Return the (X, Y) coordinate for the center point of the cell that contains the specified text.  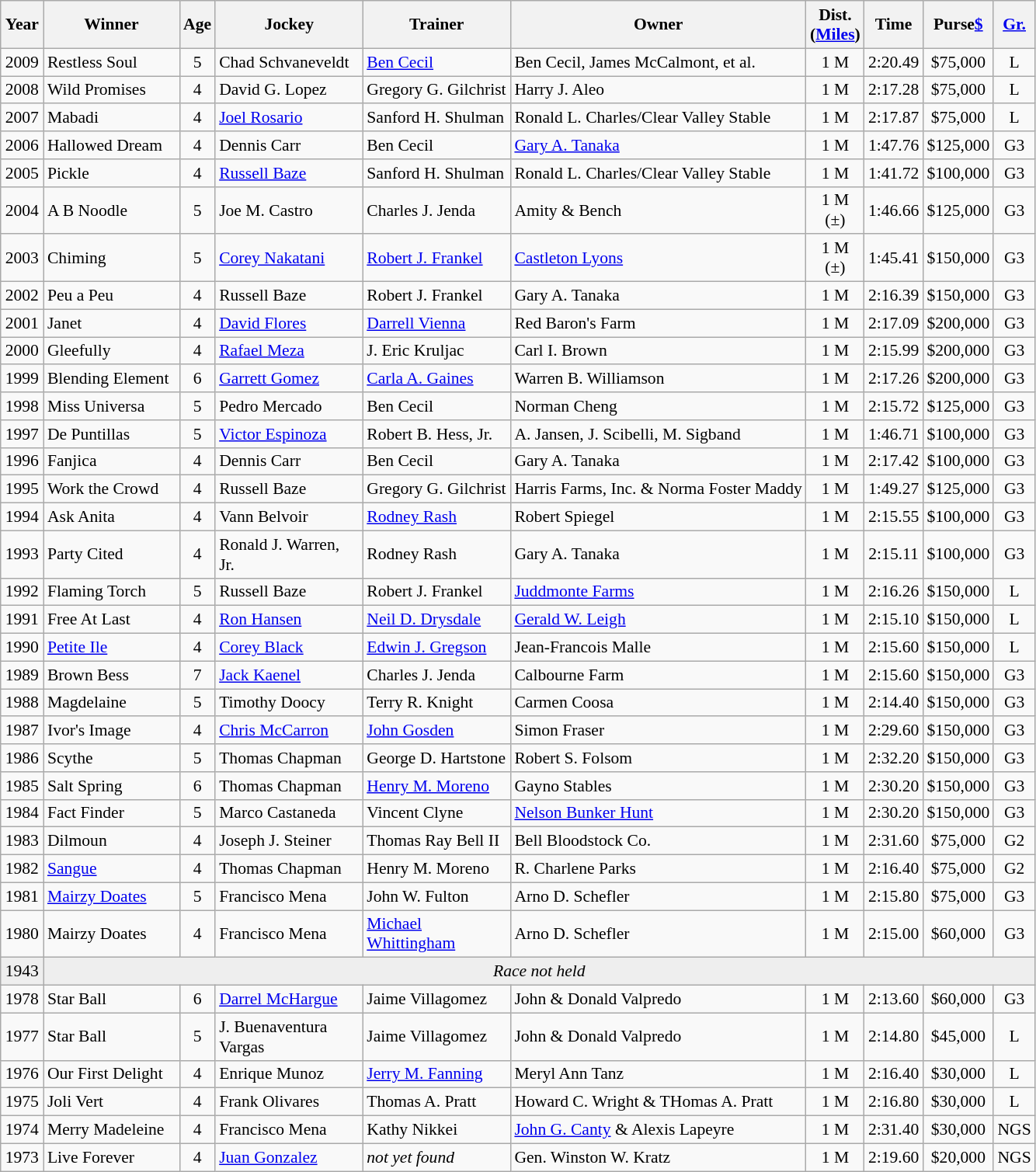
Carla A. Gaines (436, 379)
2:17.09 (893, 323)
1943 (22, 972)
1977 (22, 1036)
Calbourne Farm (659, 675)
Free At Last (112, 620)
Castleton Lyons (659, 258)
George D. Hartstone (436, 758)
Janet (112, 323)
Petite Ile (112, 648)
Party Cited (112, 555)
2:29.60 (893, 731)
Michael Whittingham (436, 934)
2:31.40 (893, 1130)
2006 (22, 145)
Dist. (Miles) (836, 25)
Neil D. Drysdale (436, 620)
1997 (22, 434)
David G. Lopez (289, 90)
1987 (22, 731)
$20,000 (958, 1157)
Robert B. Hess, Jr. (436, 434)
Magdelaine (112, 703)
J. Eric Kruljac (436, 351)
Fanjica (112, 461)
Joli Vert (112, 1102)
Carl I. Brown (659, 351)
Garrett Gomez (289, 379)
Joe M. Castro (289, 210)
Terry R. Knight (436, 703)
Our First Delight (112, 1074)
1992 (22, 592)
1989 (22, 675)
Owner (659, 25)
Harry J. Aleo (659, 90)
1978 (22, 1000)
2000 (22, 351)
Salt Spring (112, 786)
2:15.55 (893, 517)
Trainer (436, 25)
Edwin J. Gregson (436, 648)
2:19.60 (893, 1157)
Howard C. Wright & THomas A. Pratt (659, 1102)
1995 (22, 489)
Gr. (1014, 25)
1:46.66 (893, 210)
Joseph J. Steiner (289, 841)
R. Charlene Parks (659, 869)
2003 (22, 258)
2:13.60 (893, 1000)
Meryl Ann Tanz (659, 1074)
Robert S. Folsom (659, 758)
not yet found (436, 1157)
2:15.72 (893, 406)
Peu a Peu (112, 296)
Warren B. Williamson (659, 379)
2:15.80 (893, 896)
Gerald W. Leigh (659, 620)
1981 (22, 896)
Ivor's Image (112, 731)
Purse$ (958, 25)
Harris Farms, Inc. & Norma Foster Maddy (659, 489)
1976 (22, 1074)
2:15.10 (893, 620)
2:14.80 (893, 1036)
2:17.26 (893, 379)
Work the Crowd (112, 489)
1999 (22, 379)
1993 (22, 555)
Kathy Nikkei (436, 1130)
Darrell Vienna (436, 323)
1988 (22, 703)
1:41.72 (893, 173)
1984 (22, 813)
2:32.20 (893, 758)
Age (197, 25)
Gleefully (112, 351)
Juan Gonzalez (289, 1157)
Victor Espinoza (289, 434)
1982 (22, 869)
Gayno Stables (659, 786)
Rafael Meza (289, 351)
Time (893, 25)
2:15.11 (893, 555)
De Puntillas (112, 434)
Mabadi (112, 118)
Vann Belvoir (289, 517)
1983 (22, 841)
Wild Promises (112, 90)
David Flores (289, 323)
Miss Universa (112, 406)
Frank Olivares (289, 1102)
Scythe (112, 758)
Brown Bess (112, 675)
$45,000 (958, 1036)
1:47.76 (893, 145)
Fact Finder (112, 813)
1996 (22, 461)
Joel Rosario (289, 118)
Ben Cecil, James McCalmont, et al. (659, 62)
John Gosden (436, 731)
2004 (22, 210)
Thomas Ray Bell II (436, 841)
1:45.41 (893, 258)
Gen. Winston W. Kratz (659, 1157)
Red Baron's Farm (659, 323)
2:15.00 (893, 934)
Dilmoun (112, 841)
1985 (22, 786)
1991 (22, 620)
1986 (22, 758)
Corey Black (289, 648)
Blending Element (112, 379)
2:14.40 (893, 703)
1:49.27 (893, 489)
Amity & Bench (659, 210)
Corey Nakatani (289, 258)
Chad Schvaneveldt (289, 62)
Sangue (112, 869)
Ronald J. Warren, Jr. (289, 555)
Timothy Doocy (289, 703)
2002 (22, 296)
Vincent Clyne (436, 813)
2007 (22, 118)
1974 (22, 1130)
Restless Soul (112, 62)
Nelson Bunker Hunt (659, 813)
2:16.26 (893, 592)
Enrique Munoz (289, 1074)
Jockey (289, 25)
2:16.39 (893, 296)
Chris McCarron (289, 731)
Pedro Mercado (289, 406)
John G. Canty & Alexis Lapeyre (659, 1130)
A. Jansen, J. Scibelli, M. Sigband (659, 434)
7 (197, 675)
Jean-Francois Malle (659, 648)
Ron Hansen (289, 620)
Simon Fraser (659, 731)
John W. Fulton (436, 896)
J. Buenaventura Vargas (289, 1036)
2005 (22, 173)
1973 (22, 1157)
Jerry M. Fanning (436, 1074)
Year (22, 25)
2:20.49 (893, 62)
1:46.71 (893, 434)
2:31.60 (893, 841)
Flaming Torch (112, 592)
Darrel McHargue (289, 1000)
Merry Madeleine (112, 1130)
2001 (22, 323)
2008 (22, 90)
2:17.87 (893, 118)
2009 (22, 62)
Thomas A. Pratt (436, 1102)
Juddmonte Farms (659, 592)
2:16.80 (893, 1102)
Jack Kaenel (289, 675)
Marco Castaneda (289, 813)
Carmen Coosa (659, 703)
Race not held (539, 972)
Norman Cheng (659, 406)
2:17.28 (893, 90)
2:17.42 (893, 461)
Hallowed Dream (112, 145)
Winner (112, 25)
Chiming (112, 258)
Live Forever (112, 1157)
1998 (22, 406)
Ask Anita (112, 517)
1994 (22, 517)
A B Noodle (112, 210)
1980 (22, 934)
1975 (22, 1102)
Robert Spiegel (659, 517)
Pickle (112, 173)
Bell Bloodstock Co. (659, 841)
2:15.99 (893, 351)
1990 (22, 648)
